Determine the (x, y) coordinate at the center of the cell enclosing the given text.  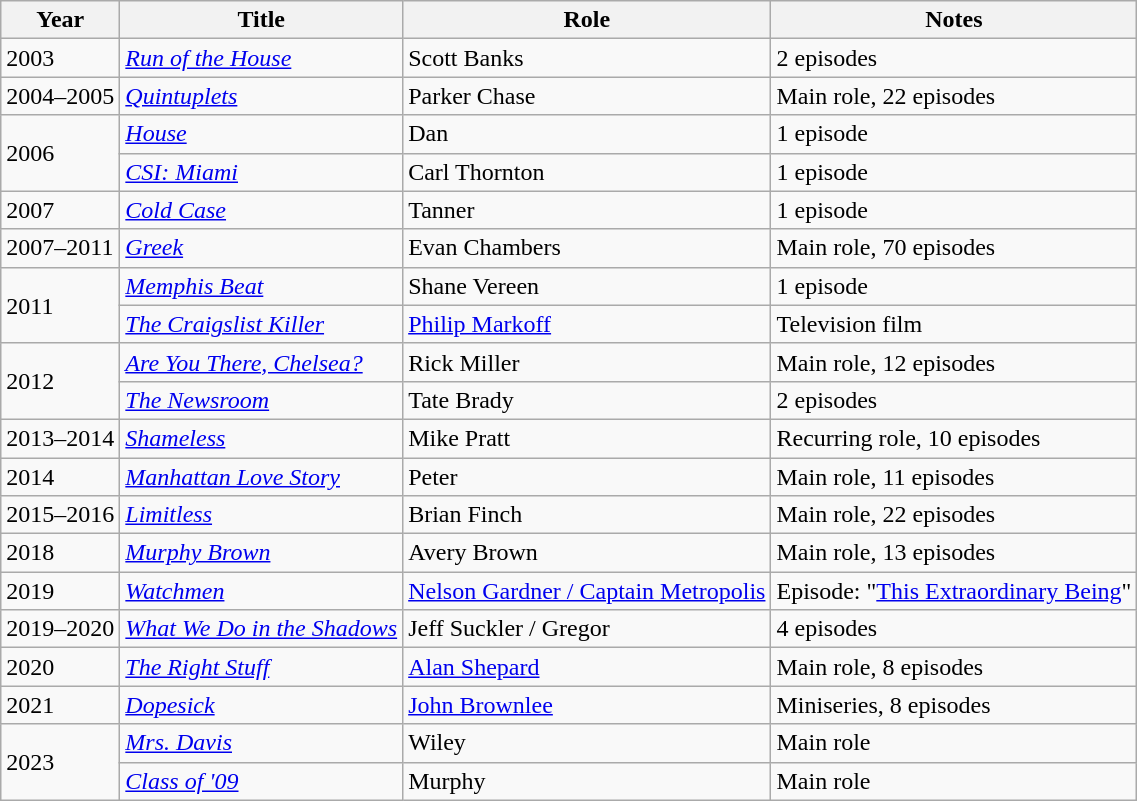
Main role, 12 episodes (954, 362)
2003 (60, 58)
2007–2011 (60, 248)
Wiley (587, 743)
Limitless (262, 515)
Brian Finch (587, 515)
Dan (587, 134)
Miniseries, 8 episodes (954, 705)
2021 (60, 705)
Main role, 11 episodes (954, 477)
2018 (60, 553)
2004–2005 (60, 96)
Carl Thornton (587, 172)
Jeff Suckler / Gregor (587, 629)
4 episodes (954, 629)
Mike Pratt (587, 438)
What We Do in the Shadows (262, 629)
House (262, 134)
Notes (954, 20)
Memphis Beat (262, 286)
Mrs. Davis (262, 743)
Episode: "This Extraordinary Being" (954, 591)
Cold Case (262, 210)
Title (262, 20)
Scott Banks (587, 58)
Run of the House (262, 58)
Murphy Brown (262, 553)
Murphy (587, 781)
The Newsroom (262, 400)
2011 (60, 305)
2006 (60, 153)
Main role, 13 episodes (954, 553)
2020 (60, 667)
Rick Miller (587, 362)
Quintuplets (262, 96)
Philip Markoff (587, 324)
Manhattan Love Story (262, 477)
Main role, 8 episodes (954, 667)
Shameless (262, 438)
Recurring role, 10 episodes (954, 438)
2013–2014 (60, 438)
2019 (60, 591)
2007 (60, 210)
Evan Chambers (587, 248)
Greek (262, 248)
Tanner (587, 210)
2014 (60, 477)
Watchmen (262, 591)
Role (587, 20)
John Brownlee (587, 705)
Main role, 70 episodes (954, 248)
Alan Shepard (587, 667)
Class of '09 (262, 781)
Peter (587, 477)
Avery Brown (587, 553)
The Craigslist Killer (262, 324)
CSI: Miami (262, 172)
Are You There, Chelsea? (262, 362)
Tate Brady (587, 400)
2019–2020 (60, 629)
Television film (954, 324)
Shane Vereen (587, 286)
2023 (60, 762)
Parker Chase (587, 96)
Year (60, 20)
Dopesick (262, 705)
2015–2016 (60, 515)
2012 (60, 381)
The Right Stuff (262, 667)
Nelson Gardner / Captain Metropolis (587, 591)
